Pinpoint the cell where the given text exists, returning its (X, Y) midpoint coordinate. 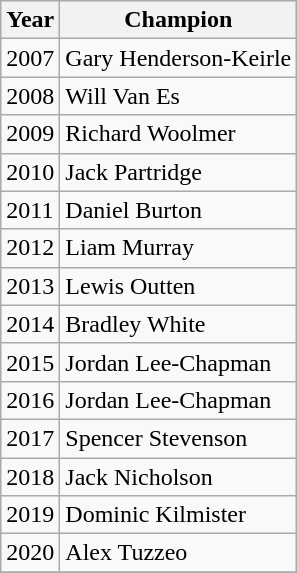
Bradley White (178, 324)
Alex Tuzzeo (178, 553)
2013 (30, 286)
Daniel Burton (178, 210)
2019 (30, 515)
2014 (30, 324)
2017 (30, 438)
Liam Murray (178, 248)
Will Van Es (178, 96)
Year (30, 20)
Jack Partridge (178, 172)
Richard Woolmer (178, 134)
2018 (30, 477)
2007 (30, 58)
Dominic Kilmister (178, 515)
2016 (30, 400)
Champion (178, 20)
2012 (30, 248)
2020 (30, 553)
2011 (30, 210)
Lewis Outten (178, 286)
2008 (30, 96)
2009 (30, 134)
Gary Henderson-Keirle (178, 58)
2010 (30, 172)
Spencer Stevenson (178, 438)
Jack Nicholson (178, 477)
2015 (30, 362)
